Return (x, y) of the center of cell containing provided text 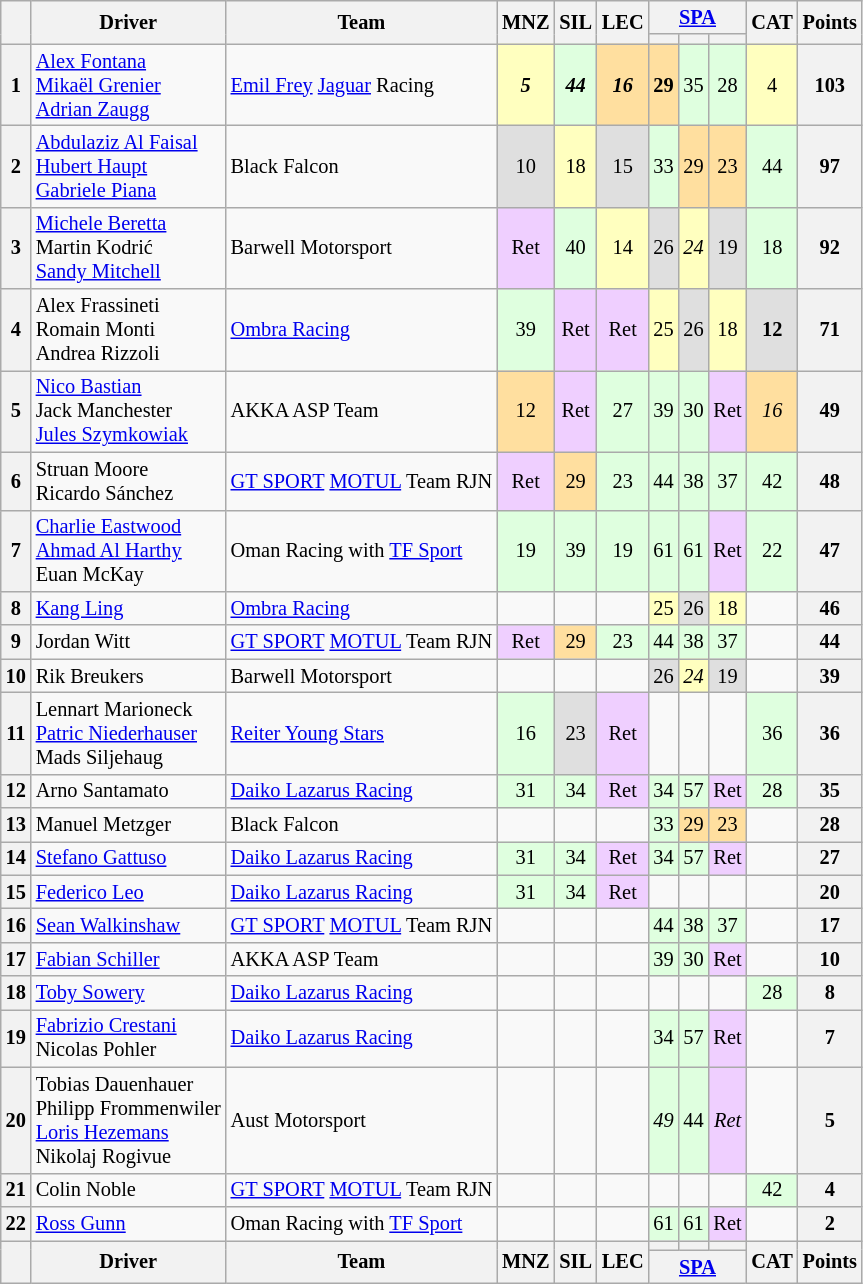
Alex Frassineti Romain Monti Andrea Rizzoli (128, 330)
103 (830, 85)
Arno Santamato (128, 791)
1 (16, 85)
Abdulaziz Al Faisal Hubert Haupt Gabriele Piana (128, 166)
3 (16, 248)
Lennart Marioneck Patric Niederhauser Mads Siljehaug (128, 733)
97 (830, 166)
48 (830, 481)
Jordan Witt (128, 642)
Rik Breukers (128, 676)
21 (16, 1190)
Aust Motorsport (362, 1120)
Sean Walkinshaw (128, 925)
6 (16, 481)
Fabian Schiller (128, 959)
Nico Bastian Jack Manchester Jules Szymkowiak (128, 411)
Kang Ling (128, 608)
Reiter Young Stars (362, 733)
Ross Gunn (128, 1223)
Colin Noble (128, 1190)
9 (16, 642)
Fabrizio Crestani Nicolas Pohler (128, 1038)
92 (830, 248)
Charlie Eastwood Ahmad Al Harthy Euan McKay (128, 551)
Struan Moore Ricardo Sánchez (128, 481)
13 (16, 825)
40 (576, 248)
Michele Beretta Martin Kodrić Sandy Mitchell (128, 248)
Federico Leo (128, 892)
Stefano Gattuso (128, 858)
46 (830, 608)
Alex Fontana Mikaël Grenier Adrian Zaugg (128, 85)
47 (830, 551)
Manuel Metzger (128, 825)
11 (16, 733)
Toby Sowery (128, 993)
71 (830, 330)
Tobias Dauenhauer Philipp Frommenwiler Loris Hezemans Nikolaj Rogivue (128, 1120)
Emil Frey Jaguar Racing (362, 85)
